Provide the [X, Y] coordinate of the cell's center where the given text is located.  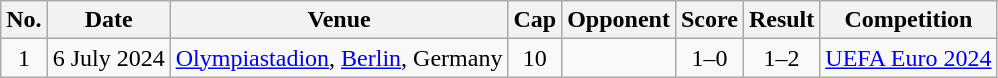
No. [24, 20]
Cap [535, 20]
Score [709, 20]
Olympiastadion, Berlin, Germany [339, 58]
1–2 [781, 58]
10 [535, 58]
Venue [339, 20]
6 July 2024 [108, 58]
1–0 [709, 58]
Competition [908, 20]
1 [24, 58]
Date [108, 20]
Opponent [619, 20]
Result [781, 20]
UEFA Euro 2024 [908, 58]
